Provide the (x, y) coordinate of the cell's center where the given text is located.  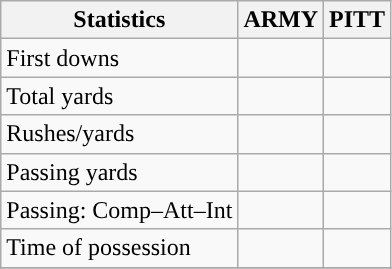
PITT (358, 20)
Total yards (120, 96)
Statistics (120, 20)
ARMY (281, 20)
Rushes/yards (120, 134)
Passing: Comp–Att–Int (120, 210)
Time of possession (120, 248)
Passing yards (120, 172)
First downs (120, 58)
